Pinpoint the cell where the given text exists, returning its (X, Y) midpoint coordinate. 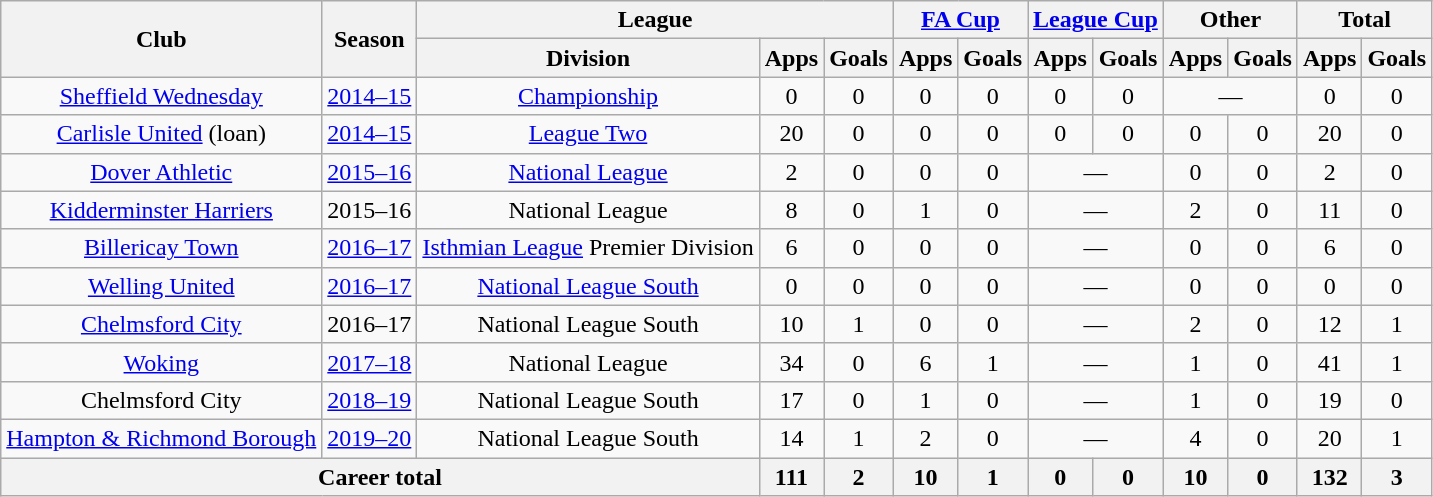
Woking (162, 362)
Total (1364, 20)
Sheffield Wednesday (162, 96)
2019–20 (370, 438)
Club (162, 39)
17 (791, 400)
League Cup (1096, 20)
Carlisle United (loan) (162, 134)
34 (791, 362)
Welling United (162, 286)
Division (588, 58)
Career total (380, 477)
3 (1397, 477)
League (656, 20)
2018–19 (370, 400)
8 (791, 210)
Isthmian League Premier Division (588, 248)
41 (1329, 362)
11 (1329, 210)
Billericay Town (162, 248)
Championship (588, 96)
19 (1329, 400)
2017–18 (370, 362)
132 (1329, 477)
FA Cup (960, 20)
4 (1195, 438)
Hampton & Richmond Borough (162, 438)
111 (791, 477)
14 (791, 438)
Kidderminster Harriers (162, 210)
Season (370, 39)
Dover Athletic (162, 172)
Other (1230, 20)
12 (1329, 324)
League Two (588, 134)
